Find where the given text appears and provide that cell's center as [x, y] coordinate. 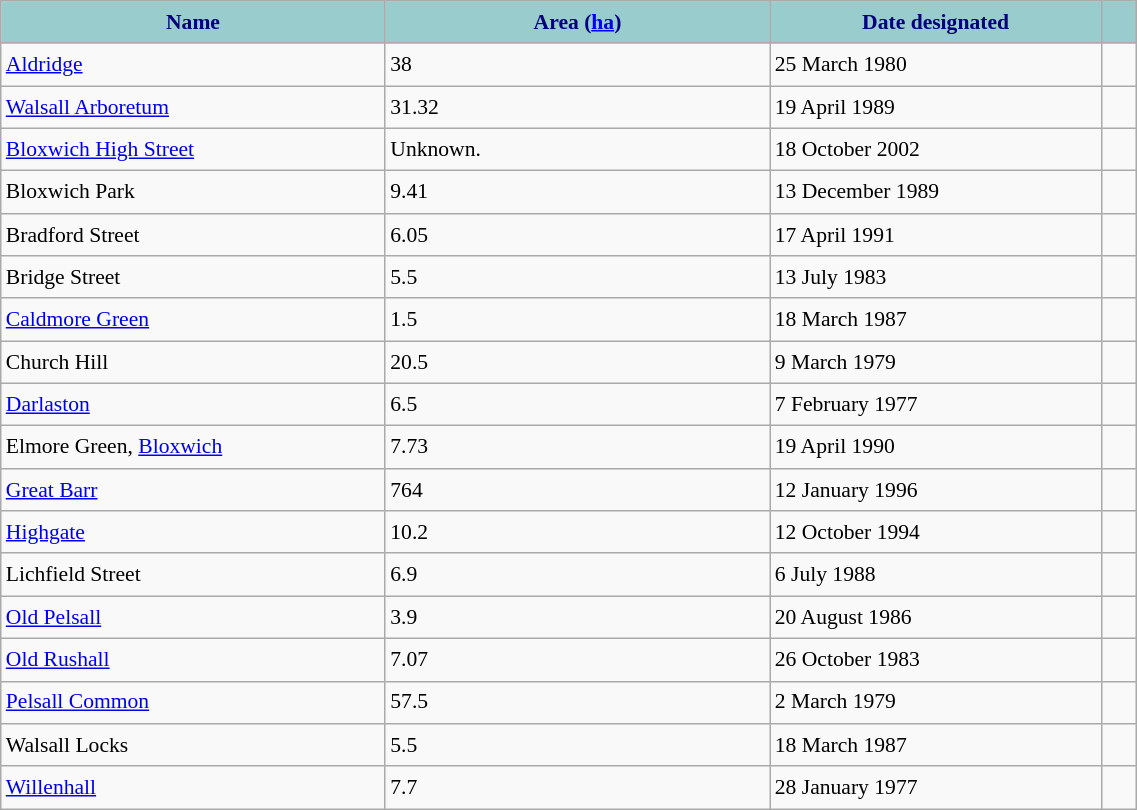
13 July 1983 [936, 278]
Area (ha) [577, 22]
12 January 1996 [936, 490]
Old Rushall [193, 660]
13 December 1989 [936, 192]
57.5 [577, 702]
Walsall Locks [193, 746]
Old Pelsall [193, 618]
Aldridge [193, 66]
7.07 [577, 660]
7 February 1977 [936, 406]
6.05 [577, 236]
7.7 [577, 788]
9 March 1979 [936, 362]
Date designated [936, 22]
Highgate [193, 532]
1.5 [577, 320]
18 October 2002 [936, 150]
3.9 [577, 618]
17 April 1991 [936, 236]
Pelsall Common [193, 702]
764 [577, 490]
19 April 1989 [936, 108]
31.32 [577, 108]
Caldmore Green [193, 320]
28 January 1977 [936, 788]
Elmore Green, Bloxwich [193, 448]
Unknown. [577, 150]
38 [577, 66]
Willenhall [193, 788]
Bloxwich Park [193, 192]
19 April 1990 [936, 448]
Name [193, 22]
Darlaston [193, 406]
7.73 [577, 448]
6 July 1988 [936, 576]
25 March 1980 [936, 66]
Bloxwich High Street [193, 150]
20 August 1986 [936, 618]
Great Barr [193, 490]
6.9 [577, 576]
12 October 1994 [936, 532]
Bridge Street [193, 278]
Walsall Arboretum [193, 108]
2 March 1979 [936, 702]
Lichfield Street [193, 576]
Bradford Street [193, 236]
6.5 [577, 406]
9.41 [577, 192]
20.5 [577, 362]
10.2 [577, 532]
Church Hill [193, 362]
26 October 1983 [936, 660]
